Determine the (X, Y) coordinate at the center of the cell enclosing the given text.  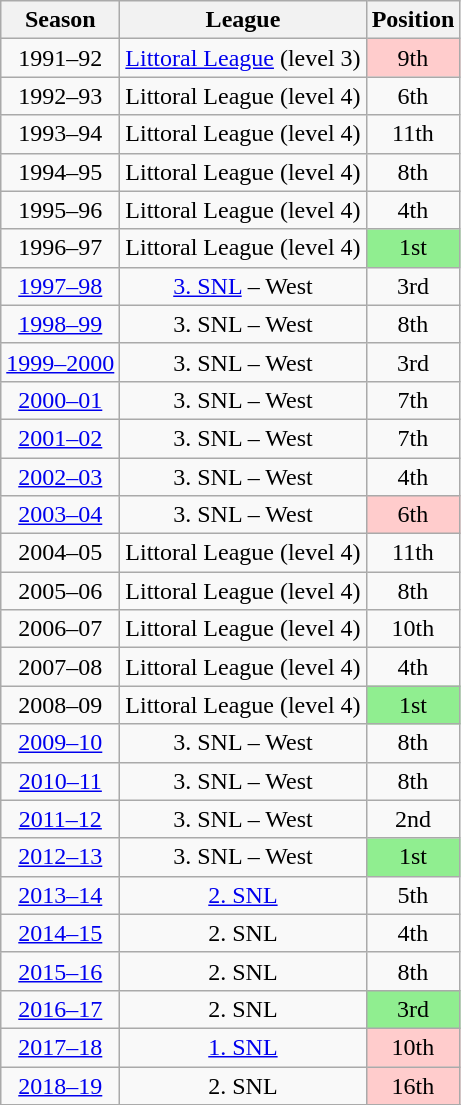
2008–09 (60, 705)
2015–16 (60, 971)
2000–01 (60, 400)
1993–94 (60, 134)
2nd (413, 819)
2012–13 (60, 857)
5th (413, 895)
2010–11 (60, 781)
1997–98 (60, 286)
16th (413, 1085)
2017–18 (60, 1047)
2013–14 (60, 895)
1995–96 (60, 210)
9th (413, 58)
2018–19 (60, 1085)
1996–97 (60, 248)
Season (60, 20)
2001–02 (60, 438)
1994–95 (60, 172)
2003–04 (60, 515)
1. SNL (243, 1047)
Position (413, 20)
1999–2000 (60, 362)
2007–08 (60, 667)
2009–10 (60, 743)
2006–07 (60, 629)
League (243, 20)
1991–92 (60, 58)
2011–12 (60, 819)
2002–03 (60, 477)
Littoral League (level 3) (243, 58)
2016–17 (60, 1009)
1998–99 (60, 324)
2014–15 (60, 933)
2004–05 (60, 553)
2005–06 (60, 591)
1992–93 (60, 96)
